Scan for the cell matching the given text and deliver its (X, Y) coordinate at center. 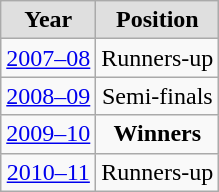
2009–10 (48, 134)
Semi-finals (158, 96)
Position (158, 20)
2010–11 (48, 172)
Winners (158, 134)
Year (48, 20)
2007–08 (48, 58)
2008–09 (48, 96)
